Provide the (x, y) coordinate of the cell's center where the given text is located.  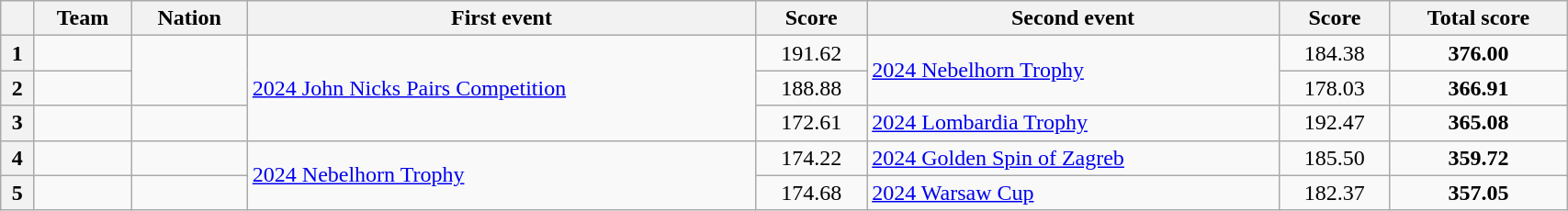
174.68 (812, 193)
Team (83, 18)
185.50 (1334, 158)
184.38 (1334, 53)
192.47 (1334, 123)
3 (17, 123)
2024 Lombardia Trophy (1073, 123)
4 (17, 158)
2024 John Nicks Pairs Competition (502, 88)
359.72 (1478, 158)
357.05 (1478, 193)
191.62 (812, 53)
376.00 (1478, 53)
First event (502, 18)
365.08 (1478, 123)
5 (17, 193)
172.61 (812, 123)
2024 Golden Spin of Zagreb (1073, 158)
2024 Warsaw Cup (1073, 193)
178.03 (1334, 88)
Nation (189, 18)
182.37 (1334, 193)
2 (17, 88)
188.88 (812, 88)
Total score (1478, 18)
Second event (1073, 18)
174.22 (812, 158)
1 (17, 53)
366.91 (1478, 88)
